Output the (X, Y) coordinate of the center of the cell containing the given text.  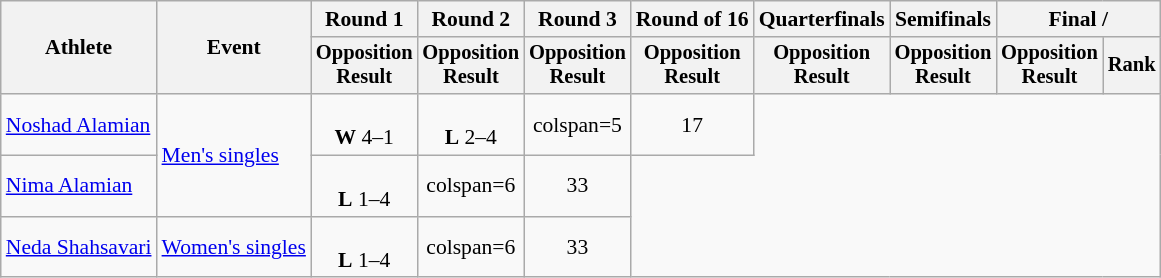
17 (692, 124)
Rank (1132, 66)
Round 3 (578, 19)
Semifinals (944, 19)
Neda Shahsavari (79, 248)
Nima Alamian (79, 186)
Event (234, 48)
Men's singles (234, 155)
Round of 16 (692, 19)
Final / (1078, 19)
L 2–4 (472, 124)
Women's singles (234, 248)
Round 1 (364, 19)
colspan=5 (578, 124)
Quarterfinals (822, 19)
Noshad Alamian (79, 124)
W 4–1 (364, 124)
Round 2 (472, 19)
Athlete (79, 48)
